Detect which cell encompasses the target text, then output its [X, Y] center coordinate. 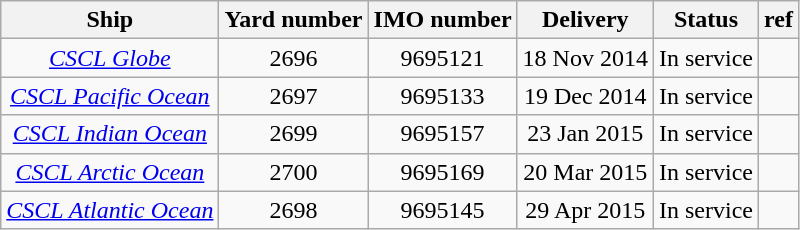
CSCL Pacific Ocean [110, 96]
20 Mar 2015 [585, 172]
2700 [294, 172]
CSCL Atlantic Ocean [110, 210]
CSCL Arctic Ocean [110, 172]
ref [779, 20]
2697 [294, 96]
9695133 [442, 96]
Ship [110, 20]
29 Apr 2015 [585, 210]
23 Jan 2015 [585, 134]
19 Dec 2014 [585, 96]
9695145 [442, 210]
9695157 [442, 134]
2699 [294, 134]
Delivery [585, 20]
18 Nov 2014 [585, 58]
IMO number [442, 20]
2696 [294, 58]
9695121 [442, 58]
2698 [294, 210]
CSCL Indian Ocean [110, 134]
Status [706, 20]
9695169 [442, 172]
CSCL Globe [110, 58]
Yard number [294, 20]
